Find where the given text appears and provide that cell's center as (X, Y) coordinate. 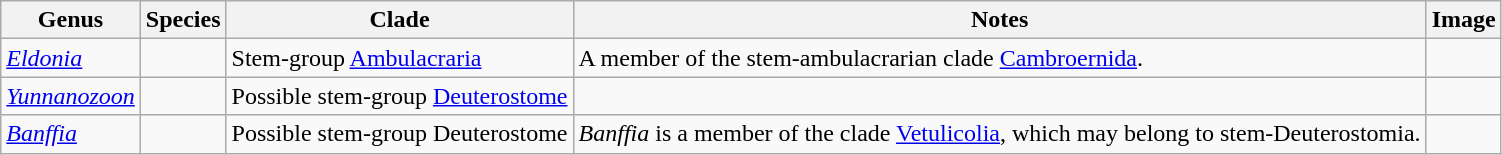
Image (1464, 20)
Stem-group Ambulacraria (400, 58)
A member of the stem-ambulacrarian clade Cambroernida. (1000, 58)
Notes (1000, 20)
Clade (400, 20)
Genus (71, 20)
Banffia (71, 134)
Yunnanozoon (71, 96)
Species (183, 20)
Banffia is a member of the clade Vetulicolia, which may belong to stem-Deuterostomia. (1000, 134)
Eldonia (71, 58)
